Output the [X, Y] coordinate of the center of the cell containing the given text.  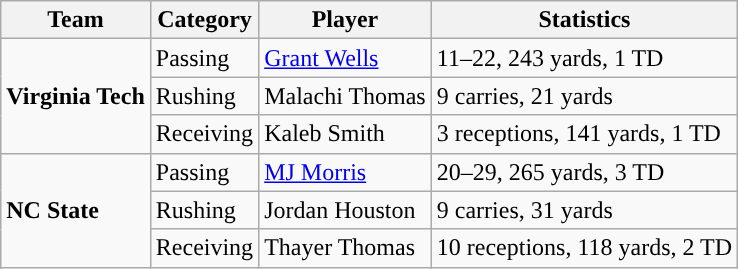
Malachi Thomas [346, 96]
Statistics [584, 20]
MJ Morris [346, 172]
NC State [76, 210]
20–29, 265 yards, 3 TD [584, 172]
Thayer Thomas [346, 248]
Kaleb Smith [346, 134]
9 carries, 21 yards [584, 96]
Player [346, 20]
10 receptions, 118 yards, 2 TD [584, 248]
Grant Wells [346, 58]
11–22, 243 yards, 1 TD [584, 58]
Category [204, 20]
Virginia Tech [76, 96]
3 receptions, 141 yards, 1 TD [584, 134]
9 carries, 31 yards [584, 210]
Team [76, 20]
Jordan Houston [346, 210]
